Capture the cell that displays the provided text and extract its (X, Y) central coordinate. 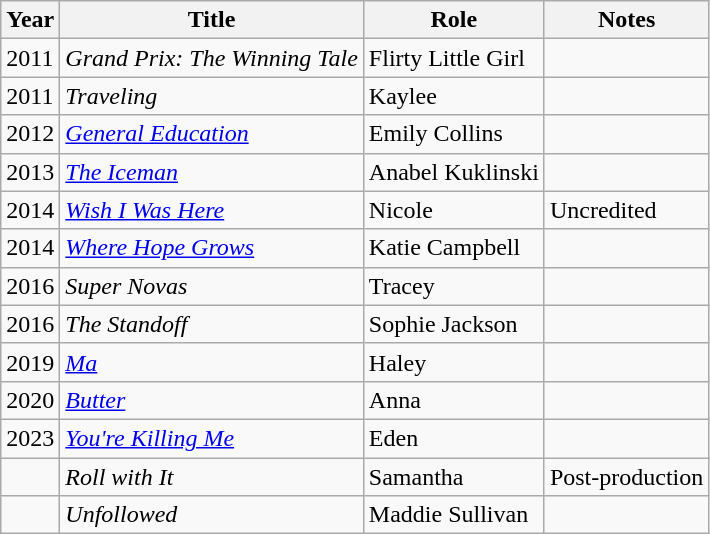
2012 (30, 134)
2019 (30, 362)
Uncredited (626, 210)
Where Hope Grows (212, 248)
Title (212, 20)
Haley (454, 362)
Notes (626, 20)
2013 (30, 172)
Eden (454, 438)
Maddie Sullivan (454, 515)
General Education (212, 134)
Grand Prix: The Winning Tale (212, 58)
2023 (30, 438)
Anna (454, 400)
Tracey (454, 286)
Year (30, 20)
Nicole (454, 210)
Anabel Kuklinski (454, 172)
Unfollowed (212, 515)
Super Novas (212, 286)
Katie Campbell (454, 248)
Wish I Was Here (212, 210)
Flirty Little Girl (454, 58)
Post-production (626, 477)
Emily Collins (454, 134)
You're Killing Me (212, 438)
Butter (212, 400)
Ma (212, 362)
Role (454, 20)
Kaylee (454, 96)
Roll with It (212, 477)
Traveling (212, 96)
Sophie Jackson (454, 324)
Samantha (454, 477)
The Standoff (212, 324)
2020 (30, 400)
The Iceman (212, 172)
